Search for the cell housing the specified text and yield its (x, y) center coordinate. 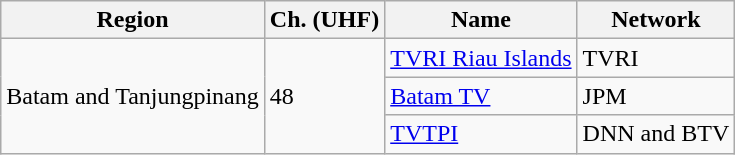
Ch. (UHF) (324, 20)
Name (481, 20)
TVTPI (481, 134)
TVRI Riau Islands (481, 58)
Region (133, 20)
Batam and Tanjungpinang (133, 96)
TVRI (656, 58)
JPM (656, 96)
Network (656, 20)
48 (324, 96)
DNN and BTV (656, 134)
Batam TV (481, 96)
